For the text-containing cell, return its midpoint in [x, y] coordinate format. 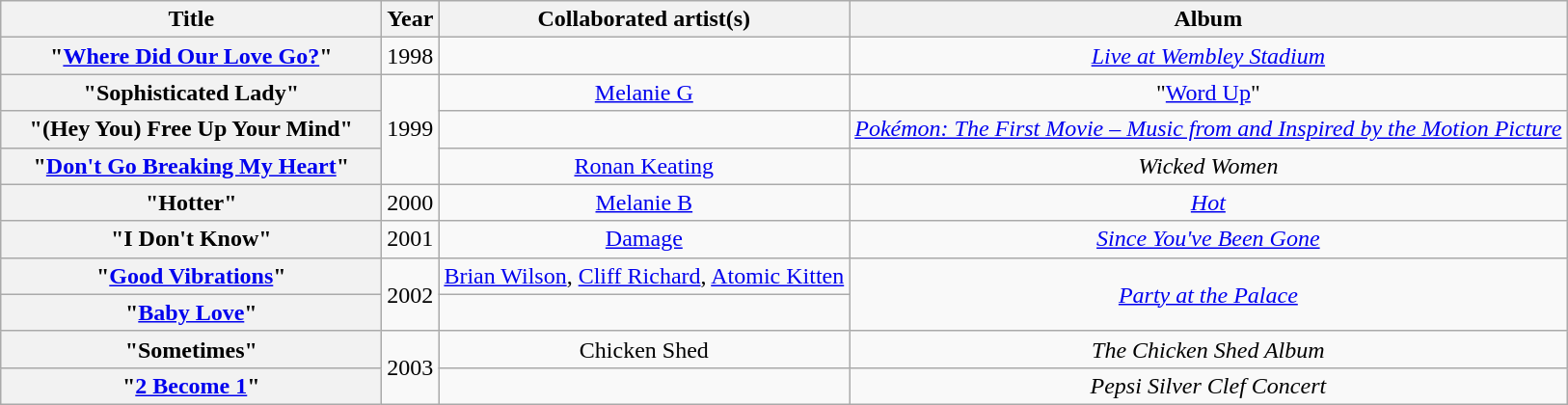
1998 [411, 56]
Party at the Palace [1208, 294]
Year [411, 19]
Since You've Been Gone [1208, 239]
Pokémon: The First Movie – Music from and Inspired by the Motion Picture [1208, 129]
Damage [644, 239]
Melanie B [644, 202]
Ronan Keating [644, 166]
2002 [411, 294]
Collaborated artist(s) [644, 19]
2003 [411, 367]
2000 [411, 202]
Pepsi Silver Clef Concert [1208, 386]
Brian Wilson, Cliff Richard, Atomic Kitten [644, 276]
1999 [411, 129]
"Sophisticated Lady" [191, 93]
"Good Vibrations" [191, 276]
The Chicken Shed Album [1208, 349]
"I Don't Know" [191, 239]
Melanie G [644, 93]
Title [191, 19]
Live at Wembley Stadium [1208, 56]
"(Hey You) Free Up Your Mind" [191, 129]
"Sometimes" [191, 349]
"Hotter" [191, 202]
Wicked Women [1208, 166]
2001 [411, 239]
"Word Up" [1208, 93]
"2 Become 1" [191, 386]
"Baby Love" [191, 312]
Chicken Shed [644, 349]
"Don't Go Breaking My Heart" [191, 166]
Hot [1208, 202]
"Where Did Our Love Go?" [191, 56]
Album [1208, 19]
